Scan for the cell matching the given text and deliver its (x, y) coordinate at center. 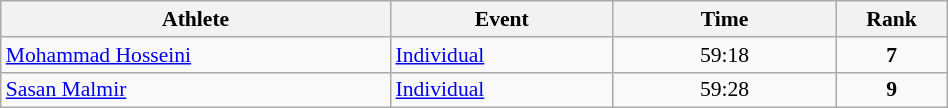
Athlete (196, 19)
9 (892, 90)
Time (724, 19)
Mohammad Hosseini (196, 55)
Event (502, 19)
59:18 (724, 55)
59:28 (724, 90)
7 (892, 55)
Sasan Malmir (196, 90)
Rank (892, 19)
